Capture the cell that displays the provided text and extract its [x, y] central coordinate. 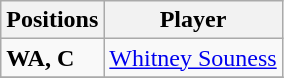
WA, C [52, 58]
Whitney Souness [193, 58]
Player [193, 20]
Positions [52, 20]
